Find where the given text appears and provide that cell's center as (x, y) coordinate. 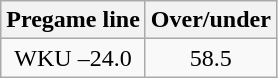
WKU –24.0 (74, 58)
Over/under (210, 20)
58.5 (210, 58)
Pregame line (74, 20)
